Locate the cell with the specified text and output its [x, y] center coordinate. 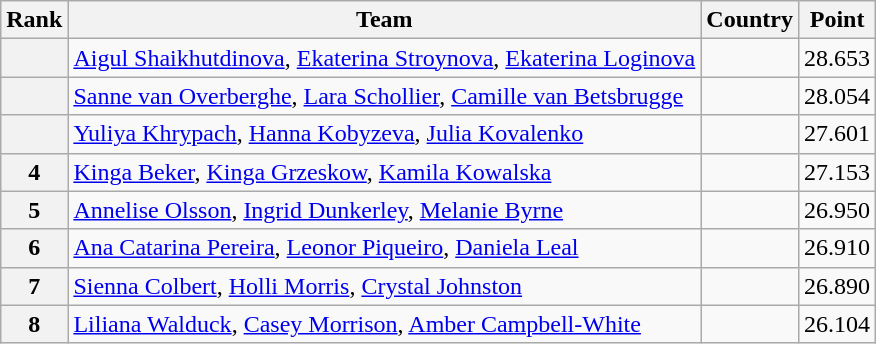
Sanne van Overberghe, Lara Schollier, Camille van Betsbrugge [384, 96]
28.054 [838, 96]
Ana Catarina Pereira, Leonor Piqueiro, Daniela Leal [384, 248]
Yuliya Khrypach, Hanna Kobyzeva, Julia Kovalenko [384, 134]
4 [34, 172]
Annelise Olsson, Ingrid Dunkerley, Melanie Byrne [384, 210]
Aigul Shaikhutdinova, Ekaterina Stroynova, Ekaterina Loginova [384, 58]
5 [34, 210]
7 [34, 286]
Liliana Walduck, Casey Morrison, Amber Campbell-White [384, 324]
Sienna Colbert, Holli Morris, Crystal Johnston [384, 286]
28.653 [838, 58]
26.950 [838, 210]
6 [34, 248]
27.153 [838, 172]
26.910 [838, 248]
8 [34, 324]
27.601 [838, 134]
Country [750, 20]
26.890 [838, 286]
Kinga Beker, Kinga Grzeskow, Kamila Kowalska [384, 172]
Rank [34, 20]
26.104 [838, 324]
Point [838, 20]
Team [384, 20]
